Find where the given text appears and provide that cell's center as [X, Y] coordinate. 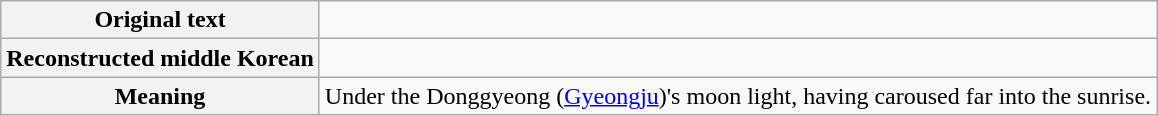
Meaning [160, 96]
Under the Donggyeong (Gyeongju)'s moon light, having caroused far into the sunrise. [738, 96]
Original text [160, 20]
Reconstructed middle Korean [160, 58]
